Scan for the cell matching the given text and deliver its [X, Y] coordinate at center. 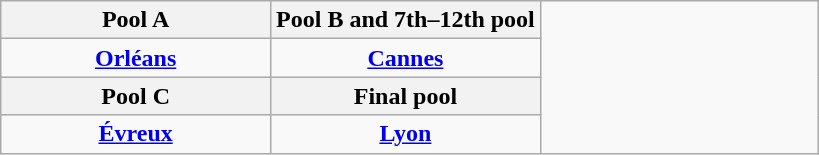
Final pool [406, 96]
Pool A [136, 20]
Orléans [136, 58]
Pool C [136, 96]
Lyon [406, 134]
Évreux [136, 134]
Cannes [406, 58]
Pool B and 7th–12th pool [406, 20]
